Detect which cell encompasses the target text, then output its [x, y] center coordinate. 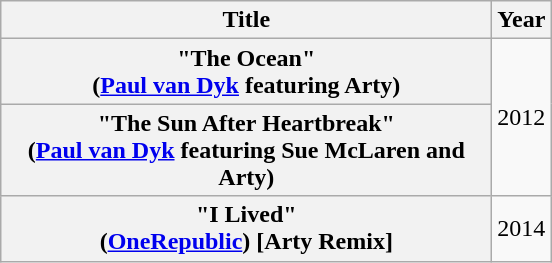
"The Sun After Heartbreak" (Paul van Dyk featuring Sue McLaren and Arty) [246, 150]
Title [246, 20]
2012 [522, 118]
2014 [522, 228]
"The Ocean" (Paul van Dyk featuring Arty) [246, 72]
Year [522, 20]
"I Lived" (OneRepublic) [Arty Remix] [246, 228]
